From the cell containing the given text, extract its center point as (x, y) coordinate. 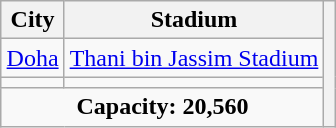
City (32, 20)
Capacity: 20,560 (162, 107)
Thani bin Jassim Stadium (194, 58)
Doha (32, 58)
Stadium (194, 20)
